Pinpoint the cell where the given text exists, returning its (X, Y) midpoint coordinate. 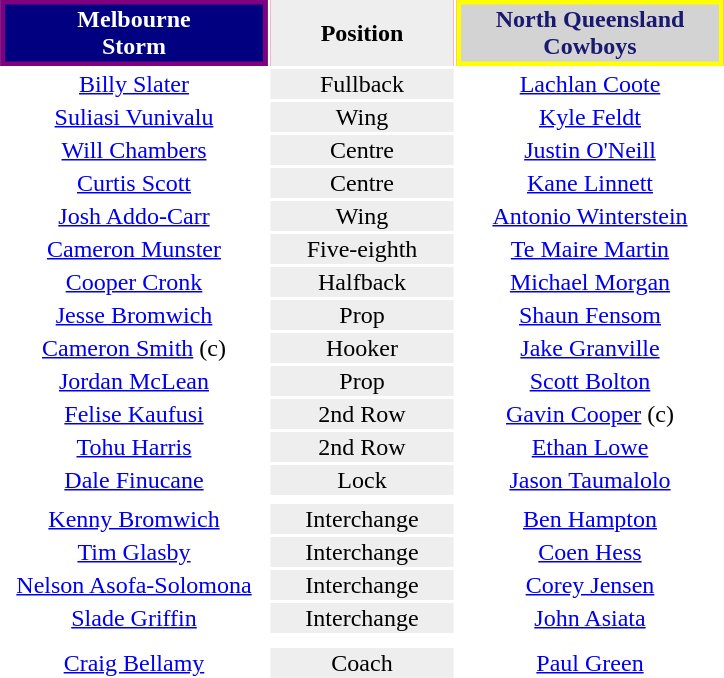
Dale Finucane (134, 480)
Tohu Harris (134, 447)
Ethan Lowe (590, 447)
Will Chambers (134, 150)
Corey Jensen (590, 585)
Justin O'Neill (590, 150)
Cameron Munster (134, 249)
Slade Griffin (134, 618)
Gavin Cooper (c) (590, 414)
Hooker (362, 348)
Cooper Cronk (134, 282)
Coach (362, 663)
MelbourneStorm (134, 33)
Jesse Bromwich (134, 315)
Kane Linnett (590, 183)
Coen Hess (590, 552)
John Asiata (590, 618)
Suliasi Vunivalu (134, 117)
Te Maire Martin (590, 249)
Jake Granville (590, 348)
Cameron Smith (c) (134, 348)
Scott Bolton (590, 381)
Five-eighth (362, 249)
Lachlan Coote (590, 84)
Halfback (362, 282)
Jordan McLean (134, 381)
Position (362, 33)
Tim Glasby (134, 552)
Antonio Winterstein (590, 216)
Josh Addo-Carr (134, 216)
Michael Morgan (590, 282)
Felise Kaufusi (134, 414)
Billy Slater (134, 84)
Lock (362, 480)
Ben Hampton (590, 519)
North Queensland Cowboys (590, 33)
Shaun Fensom (590, 315)
Kyle Feldt (590, 117)
Curtis Scott (134, 183)
Paul Green (590, 663)
Fullback (362, 84)
Nelson Asofa-Solomona (134, 585)
Craig Bellamy (134, 663)
Kenny Bromwich (134, 519)
Jason Taumalolo (590, 480)
